Determine the [x, y] coordinate at the center of the cell enclosing the given text.  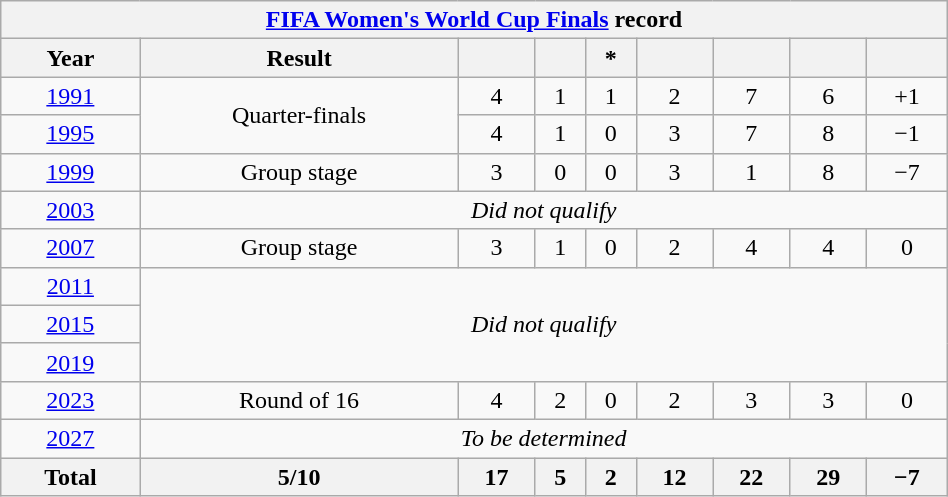
FIFA Women's World Cup Finals record [474, 20]
6 [828, 96]
−1 [908, 134]
5 [560, 477]
+1 [908, 96]
2019 [70, 362]
5/10 [299, 477]
29 [828, 477]
2003 [70, 210]
2007 [70, 248]
2027 [70, 438]
* [612, 58]
2011 [70, 286]
2023 [70, 400]
1991 [70, 96]
2015 [70, 324]
Year [70, 58]
22 [752, 477]
Total [70, 477]
17 [496, 477]
1995 [70, 134]
Round of 16 [299, 400]
Quarter-finals [299, 115]
1999 [70, 172]
Result [299, 58]
12 [674, 477]
To be determined [544, 438]
